Return the (x, y) coordinate for the center point of the cell that contains the specified text.  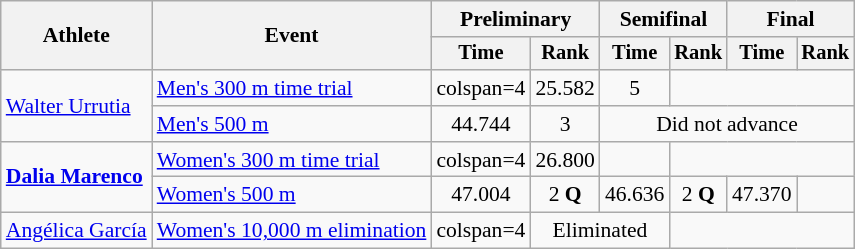
Dalia Marenco (76, 178)
5 (634, 88)
Eliminated (600, 231)
Women's 500 m (292, 195)
Men's 300 m time trial (292, 88)
46.636 (634, 195)
Walter Urrutia (76, 106)
Women's 10,000 m elimination (292, 231)
Preliminary (516, 19)
44.744 (480, 124)
Angélica García (76, 231)
Athlete (76, 36)
47.004 (480, 195)
Did not advance (727, 124)
Women's 300 m time trial (292, 160)
47.370 (762, 195)
26.800 (564, 160)
25.582 (564, 88)
Men's 500 m (292, 124)
3 (564, 124)
Event (292, 36)
Final (790, 19)
Semifinal (664, 19)
